Locate the cell with the specified text and output its [x, y] center coordinate. 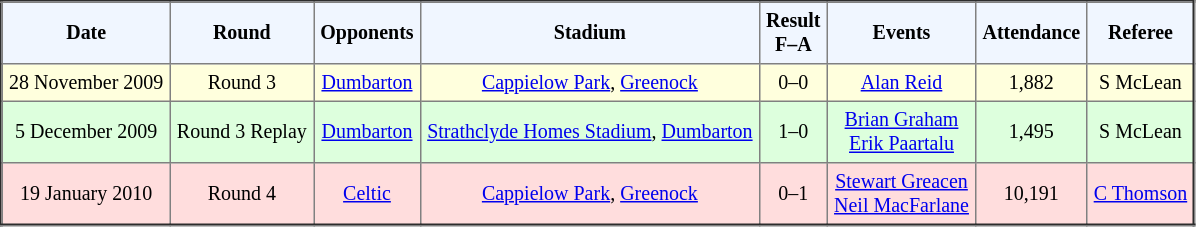
C Thomson [1141, 194]
0–1 [793, 194]
ResultF–A [793, 33]
Round 3 Replay [242, 132]
Attendance [1032, 33]
Round 3 [242, 83]
19 January 2010 [86, 194]
Celtic [368, 194]
Brian Graham Erik Paartalu [901, 132]
10,191 [1032, 194]
Round 4 [242, 194]
1–0 [793, 132]
Alan Reid [901, 83]
5 December 2009 [86, 132]
1,495 [1032, 132]
28 November 2009 [86, 83]
Stewart Greacen Neil MacFarlane [901, 194]
Strathclyde Homes Stadium, Dumbarton [590, 132]
Round [242, 33]
1,882 [1032, 83]
Date [86, 33]
Referee [1141, 33]
Opponents [368, 33]
Stadium [590, 33]
0–0 [793, 83]
Events [901, 33]
